Scan for the cell matching the given text and deliver its (X, Y) coordinate at center. 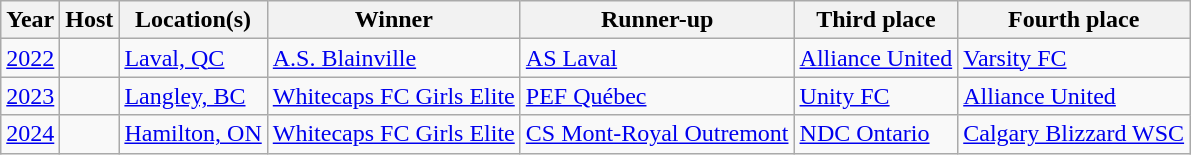
Fourth place (1074, 20)
Host (90, 20)
PEF Québec (657, 96)
Location(s) (193, 20)
CS Mont-Royal Outremont (657, 134)
A.S. Blainville (394, 58)
Unity FC (876, 96)
NDC Ontario (876, 134)
AS Laval (657, 58)
Hamilton, ON (193, 134)
Varsity FC (1074, 58)
Laval, QC (193, 58)
Winner (394, 20)
Langley, BC (193, 96)
2024 (30, 134)
Calgary Blizzard WSC (1074, 134)
2023 (30, 96)
Third place (876, 20)
2022 (30, 58)
Runner-up (657, 20)
Year (30, 20)
